Return [X, Y] of the center of cell containing provided text 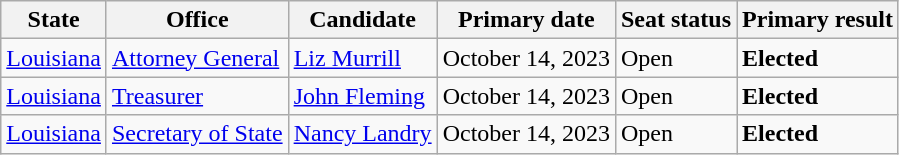
Seat status [676, 20]
Liz Murrill [362, 58]
Office [197, 20]
Nancy Landry [362, 134]
John Fleming [362, 96]
Candidate [362, 20]
Primary date [526, 20]
Secretary of State [197, 134]
Attorney General [197, 58]
Primary result [818, 20]
State [54, 20]
Treasurer [197, 96]
